Detect which cell encompasses the target text, then output its [X, Y] center coordinate. 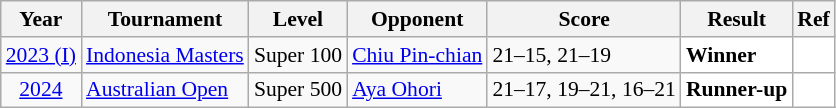
21–15, 21–19 [584, 55]
Result [736, 19]
Winner [736, 55]
Ref [813, 19]
Indonesia Masters [165, 55]
Super 500 [298, 90]
Chiu Pin-chian [417, 55]
Aya Ohori [417, 90]
Level [298, 19]
Year [41, 19]
Super 100 [298, 55]
Score [584, 19]
Runner-up [736, 90]
Australian Open [165, 90]
2023 (I) [41, 55]
Opponent [417, 19]
2024 [41, 90]
21–17, 19–21, 16–21 [584, 90]
Tournament [165, 19]
